Provide the (x, y) coordinate of the cell's center where the given text is located.  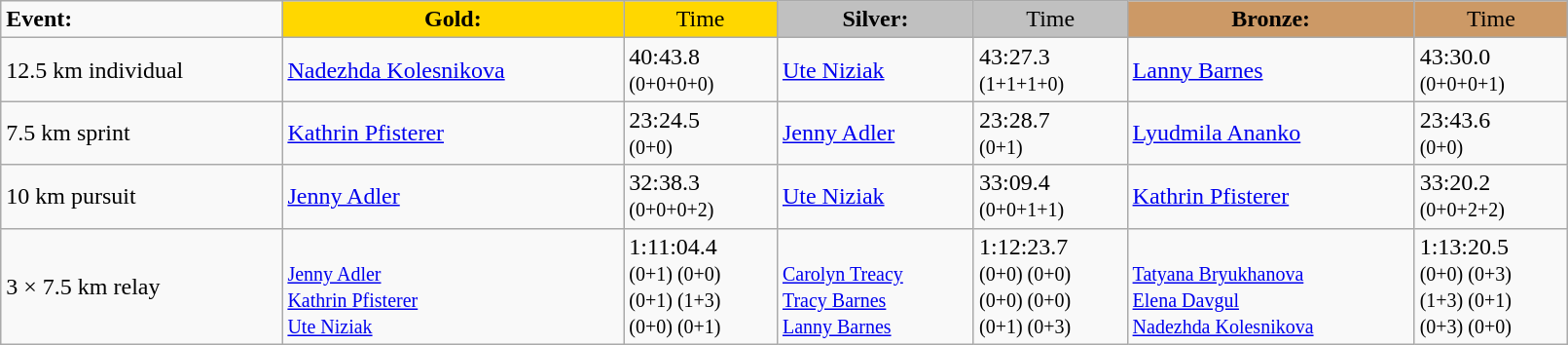
1:13:20.5(0+0) (0+3)(1+3) (0+1)(0+3) (0+0) (1491, 287)
40:43.8(0+0+0+0) (701, 70)
12.5 km individual (142, 70)
23:28.7(0+1) (1050, 133)
3 × 7.5 km relay (142, 287)
Event: (142, 19)
Lyudmila Ananko (1271, 133)
1:11:04.4(0+1) (0+0)(0+1) (1+3)(0+0) (0+1) (701, 287)
Jenny Adler Kathrin Pfisterer Ute Niziak (454, 287)
33:09.4(0+0+1+1) (1050, 197)
Nadezhda Kolesnikova (454, 70)
23:43.6(0+0) (1491, 133)
1:12:23.7(0+0) (0+0)(0+0) (0+0)(0+1) (0+3) (1050, 287)
33:20.2(0+0+2+2) (1491, 197)
Gold: (454, 19)
32:38.3 (0+0+0+2) (701, 197)
Silver: (875, 19)
7.5 km sprint (142, 133)
23:24.5(0+0) (701, 133)
Tatyana Bryukhanova Elena Davgul Nadezhda Kolesnikova (1271, 287)
Carolyn Treacy Tracy Barnes Lanny Barnes (875, 287)
Lanny Barnes (1271, 70)
Bronze: (1271, 19)
43:30.0(0+0+0+1) (1491, 70)
43:27.3(1+1+1+0) (1050, 70)
10 km pursuit (142, 197)
